From the cell containing the given text, extract its center point as [x, y] coordinate. 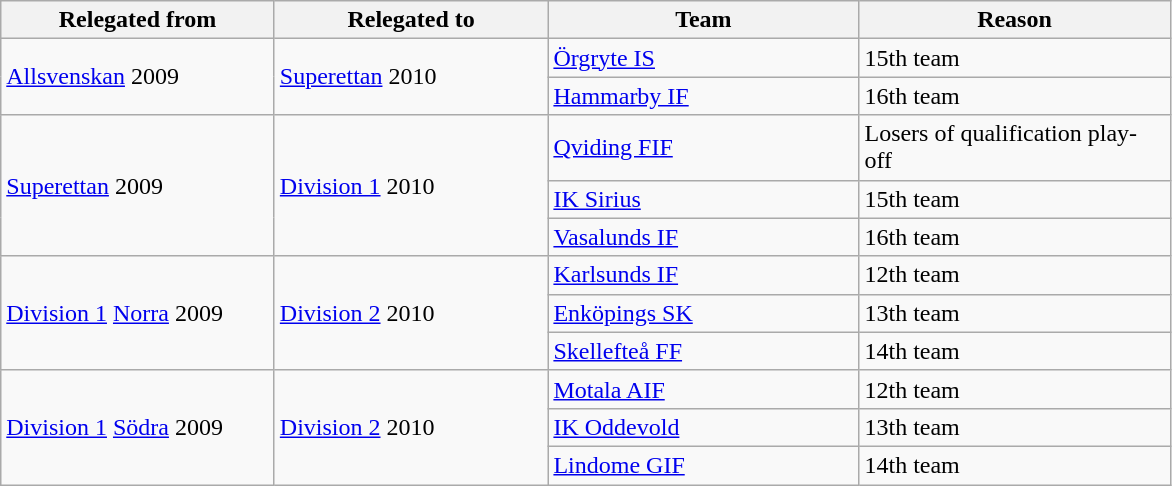
Division 1 Norra 2009 [138, 313]
Örgryte IS [704, 58]
Qviding FIF [704, 148]
IK Sirius [704, 199]
Superettan 2009 [138, 186]
Relegated to [411, 20]
Vasalunds IF [704, 237]
Division 1 2010 [411, 186]
Lindome GIF [704, 465]
Reason [1014, 20]
Hammarby IF [704, 96]
Losers of qualification play-off [1014, 148]
Karlsunds IF [704, 275]
Skellefteå FF [704, 351]
Enköpings SK [704, 313]
Relegated from [138, 20]
IK Oddevold [704, 427]
Allsvenskan 2009 [138, 77]
Motala AIF [704, 389]
Superettan 2010 [411, 77]
Team [704, 20]
Division 1 Södra 2009 [138, 427]
